Identify which cell holds the provided text, then report its [x, y] central coordinate. 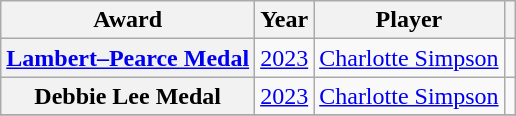
Lambert–Pearce Medal [128, 58]
Debbie Lee Medal [128, 96]
Award [128, 20]
Year [284, 20]
Player [409, 20]
